For the text-containing cell, return its midpoint in [X, Y] coordinate format. 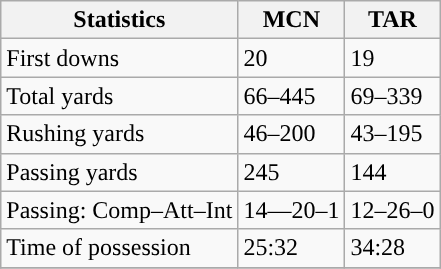
Total yards [120, 96]
Time of possession [120, 248]
Passing yards [120, 172]
19 [392, 58]
20 [292, 58]
46–200 [292, 134]
144 [392, 172]
69–339 [392, 96]
Rushing yards [120, 134]
14—20–1 [292, 210]
66–445 [292, 96]
TAR [392, 20]
25:32 [292, 248]
MCN [292, 20]
12–26–0 [392, 210]
Passing: Comp–Att–Int [120, 210]
34:28 [392, 248]
First downs [120, 58]
43–195 [392, 134]
Statistics [120, 20]
245 [292, 172]
